Locate the cell with the specified text and output its [x, y] center coordinate. 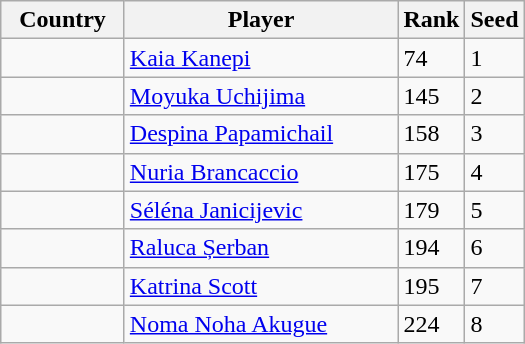
158 [432, 134]
Nuria Brancaccio [261, 172]
3 [494, 134]
179 [432, 210]
Despina Papamichail [261, 134]
194 [432, 248]
74 [432, 58]
Noma Noha Akugue [261, 324]
1 [494, 58]
175 [432, 172]
2 [494, 96]
Katrina Scott [261, 286]
Kaia Kanepi [261, 58]
195 [432, 286]
224 [432, 324]
145 [432, 96]
8 [494, 324]
5 [494, 210]
Moyuka Uchijima [261, 96]
Séléna Janicijevic [261, 210]
Country [63, 20]
4 [494, 172]
7 [494, 286]
Seed [494, 20]
6 [494, 248]
Raluca Șerban [261, 248]
Rank [432, 20]
Player [261, 20]
